Extract the [x, y] coordinate from the center of the cell holding the provided text.  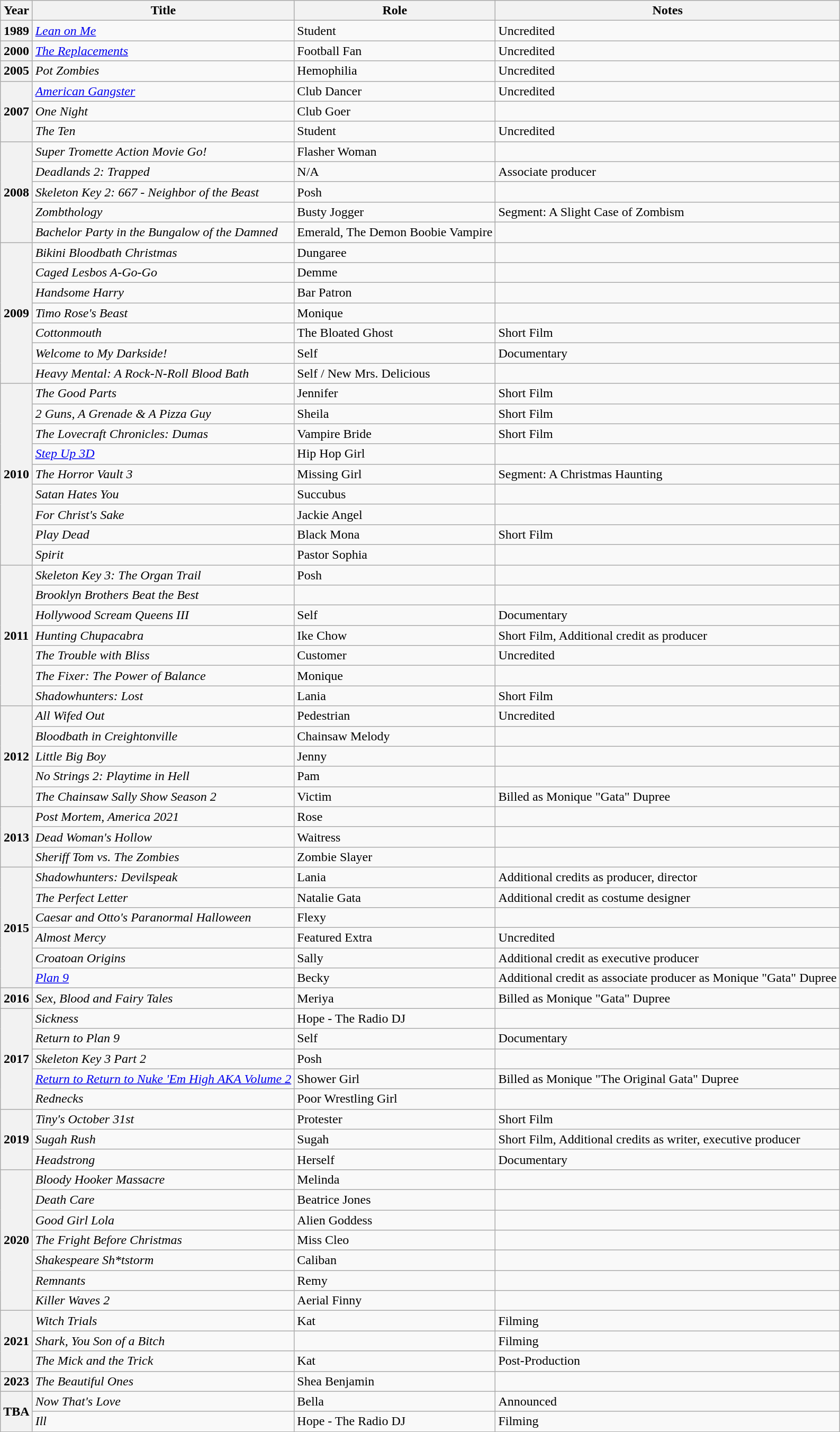
Additional credits as producer, director [667, 877]
Remnants [163, 1281]
The Chainsaw Sally Show Season 2 [163, 796]
No Strings 2: Playtime in Hell [163, 776]
The Fixer: The Power of Balance [163, 676]
Bloodbath in Creightonville [163, 736]
2012 [16, 756]
Sugah Rush [163, 1139]
Rose [395, 817]
Rednecks [163, 1099]
Announced [667, 1401]
Cottonmouth [163, 333]
Dungaree [395, 253]
2023 [16, 1381]
Billed as Monique "The Original Gata" Dupree [667, 1079]
Short Film, Additional credit as producer [667, 636]
Lean on Me [163, 31]
Becky [395, 978]
Busty Jogger [395, 212]
2011 [16, 635]
Additional credit as costume designer [667, 898]
Zombthology [163, 212]
Now That's Love [163, 1401]
Self / New Mrs. Delicious [395, 373]
Short Film, Additional credits as writer, executive producer [667, 1139]
For Christ's Sake [163, 514]
Role [395, 11]
Bikini Bloodbath Christmas [163, 253]
Handsome Harry [163, 293]
Plan 9 [163, 978]
Skeleton Key 3: The Organ Trail [163, 575]
Emerald, The Demon Boobie Vampire [395, 232]
Chainsaw Melody [395, 736]
The Mick and the Trick [163, 1361]
Sickness [163, 1018]
Witch Trials [163, 1321]
2009 [16, 313]
Additional credit as associate producer as Monique "Gata" Dupree [667, 978]
Return to Return to Nuke 'Em High AKA Volume 2 [163, 1079]
Demme [395, 273]
Bella [395, 1401]
Return to Plan 9 [163, 1039]
Year [16, 11]
Sally [395, 958]
Associate producer [667, 172]
Caesar and Otto's Paranormal Halloween [163, 918]
Ill [163, 1421]
Customer [395, 656]
Hemophilia [395, 71]
Remy [395, 1281]
Title [163, 11]
1989 [16, 31]
Zombie Slayer [395, 857]
Alien Goddess [395, 1220]
Football Fan [395, 51]
Satan Hates You [163, 494]
Hunting Chupacabra [163, 636]
2013 [16, 837]
Heavy Mental: A Rock-N-Roll Blood Bath [163, 373]
All Wifed Out [163, 716]
2008 [16, 192]
Bachelor Party in the Bungalow of the Damned [163, 232]
Segment: A Slight Case of Zombism [667, 212]
Killer Waves 2 [163, 1301]
Club Dancer [395, 91]
Hip Hop Girl [395, 454]
Caged Lesbos A-Go-Go [163, 273]
Shower Girl [395, 1079]
2016 [16, 998]
The Trouble with Bliss [163, 656]
Jenny [395, 756]
Flasher Woman [395, 151]
Sheila [395, 414]
Pam [395, 776]
Black Mona [395, 534]
Pedestrian [395, 716]
2007 [16, 111]
2019 [16, 1139]
Skeleton Key 2: 667 - Neighbor of the Beast [163, 192]
The Lovecraft Chronicles: Dumas [163, 434]
The Fright Before Christmas [163, 1240]
Segment: A Christmas Haunting [667, 474]
Skeleton Key 3 Part 2 [163, 1059]
The Replacements [163, 51]
Jackie Angel [395, 514]
Flexy [395, 918]
Succubus [395, 494]
Dead Woman's Hollow [163, 837]
Spirit [163, 554]
Natalie Gata [395, 898]
Caliban [395, 1260]
N/A [395, 172]
Herself [395, 1159]
The Ten [163, 131]
2005 [16, 71]
Shea Benjamin [395, 1381]
Deadlands 2: Trapped [163, 172]
2021 [16, 1341]
TBA [16, 1411]
The Perfect Letter [163, 898]
Bloody Hooker Massacre [163, 1179]
Post Mortem, America 2021 [163, 817]
Pot Zombies [163, 71]
Miss Cleo [395, 1240]
The Good Parts [163, 393]
Hollywood Scream Queens III [163, 615]
2010 [16, 475]
Additional credit as executive producer [667, 958]
Ike Chow [395, 636]
Shark, You Son of a Bitch [163, 1341]
Meriya [395, 998]
Melinda [395, 1179]
Poor Wrestling Girl [395, 1099]
Shadowhunters: Devilspeak [163, 877]
Welcome to My Darkside! [163, 353]
Jennifer [395, 393]
Bar Patron [395, 293]
Sheriff Tom vs. The Zombies [163, 857]
Sex, Blood and Fairy Tales [163, 998]
Little Big Boy [163, 756]
Notes [667, 11]
Vampire Bride [395, 434]
One Night [163, 111]
Shadowhunters: Lost [163, 696]
The Beautiful Ones [163, 1381]
Victim [395, 796]
Brooklyn Brothers Beat the Best [163, 595]
Shakespeare Sh*tstorm [163, 1260]
Post-Production [667, 1361]
2015 [16, 927]
2020 [16, 1240]
Pastor Sophia [395, 554]
The Bloated Ghost [395, 333]
Featured Extra [395, 938]
Beatrice Jones [395, 1200]
Headstrong [163, 1159]
2017 [16, 1059]
Croatoan Origins [163, 958]
Super Tromette Action Movie Go! [163, 151]
Step Up 3D [163, 454]
Almost Mercy [163, 938]
Club Goer [395, 111]
The Horror Vault 3 [163, 474]
Missing Girl [395, 474]
2000 [16, 51]
American Gangster [163, 91]
Play Dead [163, 534]
Timo Rose's Beast [163, 313]
Protester [395, 1119]
Good Girl Lola [163, 1220]
Death Care [163, 1200]
Waitress [395, 837]
Tiny's October 31st [163, 1119]
Sugah [395, 1139]
2 Guns, A Grenade & A Pizza Guy [163, 414]
Aerial Finny [395, 1301]
